From the cell containing the given text, extract its center point as [x, y] coordinate. 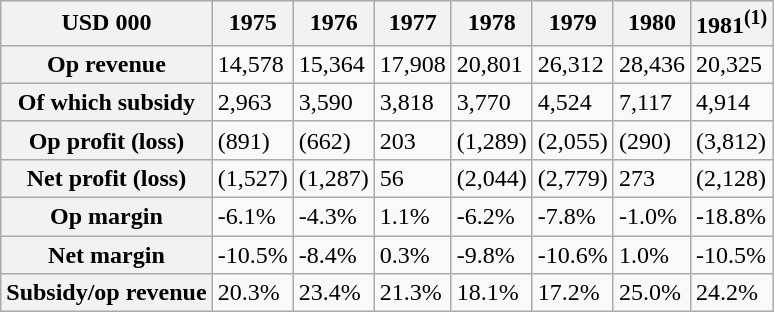
3,818 [412, 102]
-9.8% [492, 255]
18.1% [492, 293]
-4.3% [334, 217]
(2,044) [492, 178]
1979 [572, 24]
-18.8% [731, 217]
-7.8% [572, 217]
7,117 [652, 102]
1.1% [412, 217]
Net profit (loss) [106, 178]
28,436 [652, 64]
(2,055) [572, 140]
(3,812) [731, 140]
(1,289) [492, 140]
Net margin [106, 255]
1975 [252, 24]
56 [412, 178]
20,801 [492, 64]
1.0% [652, 255]
25.0% [652, 293]
23.4% [334, 293]
1980 [652, 24]
3,770 [492, 102]
(290) [652, 140]
20.3% [252, 293]
(891) [252, 140]
1977 [412, 24]
21.3% [412, 293]
-10.6% [572, 255]
17,908 [412, 64]
15,364 [334, 64]
4,524 [572, 102]
3,590 [334, 102]
(2,779) [572, 178]
Op profit (loss) [106, 140]
-8.4% [334, 255]
273 [652, 178]
Of which subsidy [106, 102]
(1,287) [334, 178]
(2,128) [731, 178]
26,312 [572, 64]
(1,527) [252, 178]
17.2% [572, 293]
-6.1% [252, 217]
1981(1) [731, 24]
2,963 [252, 102]
Subsidy/op revenue [106, 293]
Op margin [106, 217]
USD 000 [106, 24]
0.3% [412, 255]
20,325 [731, 64]
-1.0% [652, 217]
Op revenue [106, 64]
14,578 [252, 64]
24.2% [731, 293]
1978 [492, 24]
1976 [334, 24]
4,914 [731, 102]
-6.2% [492, 217]
(662) [334, 140]
203 [412, 140]
